Search for the cell housing the specified text and yield its (x, y) center coordinate. 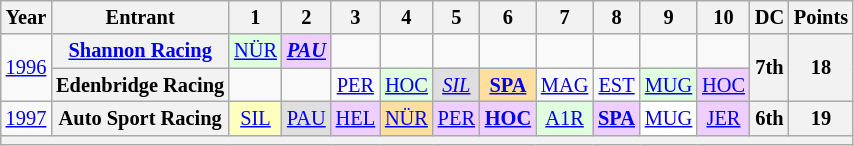
Points (821, 17)
MAG (564, 85)
JER (724, 118)
Auto Sport Racing (140, 118)
DC (770, 17)
EST (616, 85)
Year (26, 17)
10 (724, 17)
1996 (26, 68)
1 (256, 17)
18 (821, 68)
19 (821, 118)
6th (770, 118)
Edenbridge Racing (140, 85)
9 (668, 17)
A1R (564, 118)
HEL (356, 118)
1997 (26, 118)
4 (406, 17)
Shannon Racing (140, 51)
Entrant (140, 17)
8 (616, 17)
3 (356, 17)
7th (770, 68)
6 (508, 17)
7 (564, 17)
5 (456, 17)
2 (306, 17)
